Provide the (X, Y) coordinate of the cell's center where the given text is located.  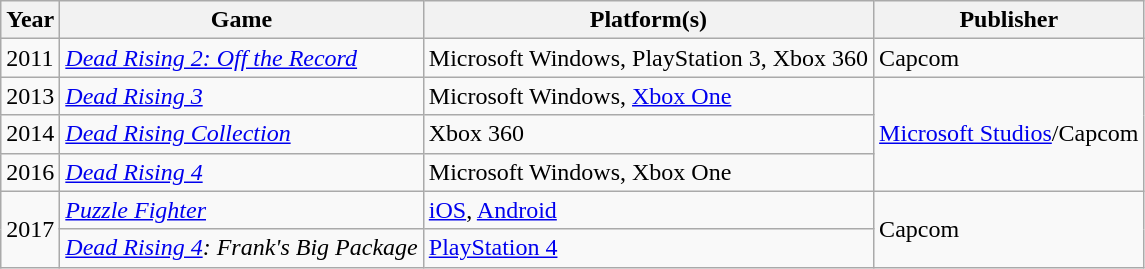
Puzzle Fighter (242, 210)
Dead Rising 4: Frank's Big Package (242, 248)
Game (242, 20)
Dead Rising 2: Off the Record (242, 58)
2011 (30, 58)
Dead Rising Collection (242, 134)
2014 (30, 134)
iOS, Android (648, 210)
Publisher (1009, 20)
2017 (30, 229)
Xbox 360 (648, 134)
Dead Rising 4 (242, 172)
PlayStation 4 (648, 248)
Dead Rising 3 (242, 96)
Microsoft Studios/Capcom (1009, 134)
Platform(s) (648, 20)
2013 (30, 96)
2016 (30, 172)
Year (30, 20)
Microsoft Windows, PlayStation 3, Xbox 360 (648, 58)
